Provide the (X, Y) coordinate of the cell's center where the given text is located.  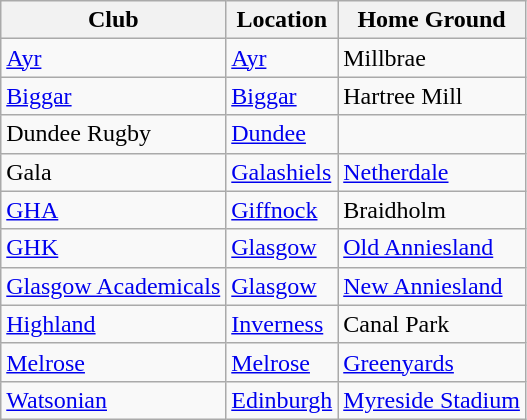
Giffnock (282, 210)
Highland (114, 324)
Glasgow Academicals (114, 286)
Myreside Stadium (432, 400)
Netherdale (432, 172)
Location (282, 20)
Braidholm (432, 210)
Dundee Rugby (114, 134)
Old Anniesland (432, 248)
Millbrae (432, 58)
GHK (114, 248)
New Anniesland (432, 286)
Club (114, 20)
Greenyards (432, 362)
Gala (114, 172)
Home Ground (432, 20)
Edinburgh (282, 400)
Hartree Mill (432, 96)
Galashiels (282, 172)
Watsonian (114, 400)
Inverness (282, 324)
Canal Park (432, 324)
Dundee (282, 134)
GHA (114, 210)
